Locate the cell with the specified text and output its (X, Y) center coordinate. 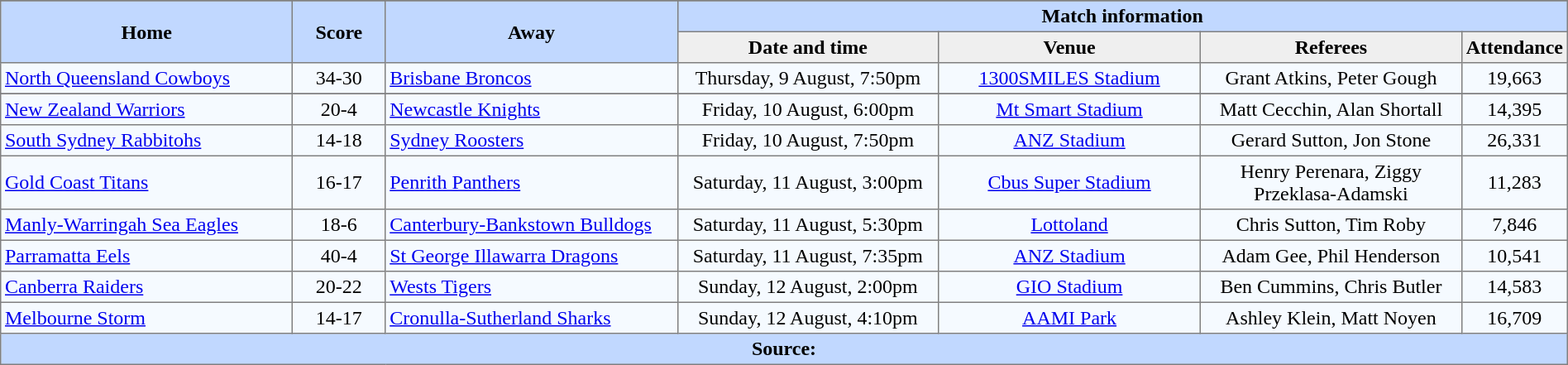
Venue (1070, 47)
Henry Perenara, Ziggy Przeklasa-Adamski (1331, 182)
Score (339, 31)
Saturday, 11 August, 3:00pm (808, 182)
Gerard Sutton, Jon Stone (1331, 141)
Brisbane Broncos (531, 79)
20-4 (339, 109)
Grant Atkins, Peter Gough (1331, 79)
Lottoland (1070, 225)
North Queensland Cowboys (147, 79)
Penrith Panthers (531, 182)
18-6 (339, 225)
Sydney Roosters (531, 141)
16-17 (339, 182)
Adam Gee, Phil Henderson (1331, 256)
Thursday, 9 August, 7:50pm (808, 79)
Wests Tigers (531, 287)
20-22 (339, 287)
Ashley Klein, Matt Noyen (1331, 318)
Saturday, 11 August, 5:30pm (808, 225)
Attendance (1514, 47)
Cbus Super Stadium (1070, 182)
Source: (784, 349)
11,283 (1514, 182)
14-17 (339, 318)
AAMI Park (1070, 318)
Matt Cecchin, Alan Shortall (1331, 109)
Canberra Raiders (147, 287)
Referees (1331, 47)
Match information (1122, 17)
7,846 (1514, 225)
14-18 (339, 141)
Saturday, 11 August, 7:35pm (808, 256)
1300SMILES Stadium (1070, 79)
GIO Stadium (1070, 287)
19,663 (1514, 79)
Gold Coast Titans (147, 182)
10,541 (1514, 256)
14,583 (1514, 287)
26,331 (1514, 141)
Home (147, 31)
Melbourne Storm (147, 318)
Sunday, 12 August, 2:00pm (808, 287)
Friday, 10 August, 7:50pm (808, 141)
Cronulla-Sutherland Sharks (531, 318)
Friday, 10 August, 6:00pm (808, 109)
Manly-Warringah Sea Eagles (147, 225)
New Zealand Warriors (147, 109)
16,709 (1514, 318)
40-4 (339, 256)
Canterbury-Bankstown Bulldogs (531, 225)
Date and time (808, 47)
Sunday, 12 August, 4:10pm (808, 318)
Ben Cummins, Chris Butler (1331, 287)
34-30 (339, 79)
St George Illawarra Dragons (531, 256)
South Sydney Rabbitohs (147, 141)
Away (531, 31)
Mt Smart Stadium (1070, 109)
14,395 (1514, 109)
Parramatta Eels (147, 256)
Chris Sutton, Tim Roby (1331, 225)
Newcastle Knights (531, 109)
